From the cell containing the given text, extract its center point as [X, Y] coordinate. 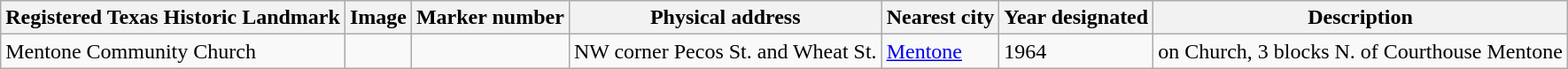
Image [377, 18]
1964 [1076, 51]
Physical address [725, 18]
Description [1361, 18]
Mentone Community Church [174, 51]
Registered Texas Historic Landmark [174, 18]
on Church, 3 blocks N. of Courthouse Mentone [1361, 51]
Mentone [941, 51]
Year designated [1076, 18]
Marker number [490, 18]
Nearest city [941, 18]
NW corner Pecos St. and Wheat St. [725, 51]
